Scan for the cell matching the given text and deliver its [x, y] coordinate at center. 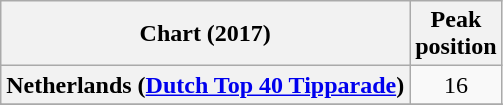
16 [456, 85]
Chart (2017) [206, 34]
Netherlands (Dutch Top 40 Tipparade) [206, 85]
Peakposition [456, 34]
